Provide the [x, y] coordinate of the cell's center where the given text is located.  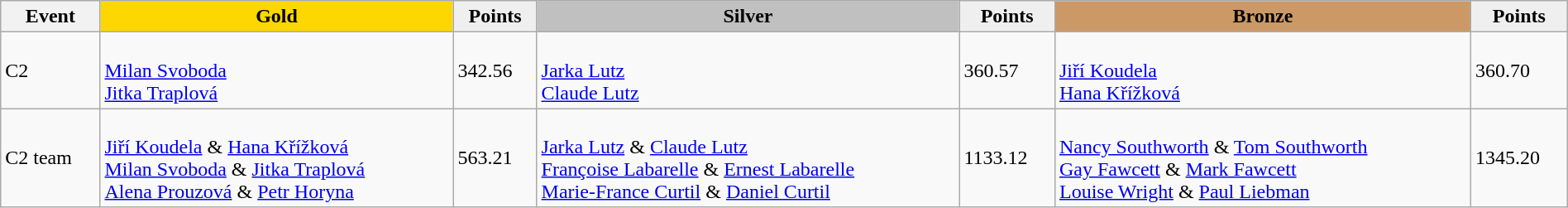
342.56 [495, 70]
Milan SvobodaJitka Traplová [276, 70]
C2 team [50, 157]
Silver [748, 17]
Jiří KoudelaHana Křížková [1262, 70]
1133.12 [1007, 157]
Nancy Southworth & Tom SouthworthGay Fawcett & Mark FawcettLouise Wright & Paul Liebman [1262, 157]
Jarka Lutz & Claude LutzFrançoise Labarelle & Ernest LabarelleMarie-France Curtil & Daniel Curtil [748, 157]
Jiří Koudela & Hana KřížkováMilan Svoboda & Jitka TraplováAlena Prouzová & Petr Horyna [276, 157]
360.57 [1007, 70]
Gold [276, 17]
1345.20 [1518, 157]
563.21 [495, 157]
C2 [50, 70]
360.70 [1518, 70]
Jarka LutzClaude Lutz [748, 70]
Event [50, 17]
Bronze [1262, 17]
